From the cell containing the given text, extract its center point as [X, Y] coordinate. 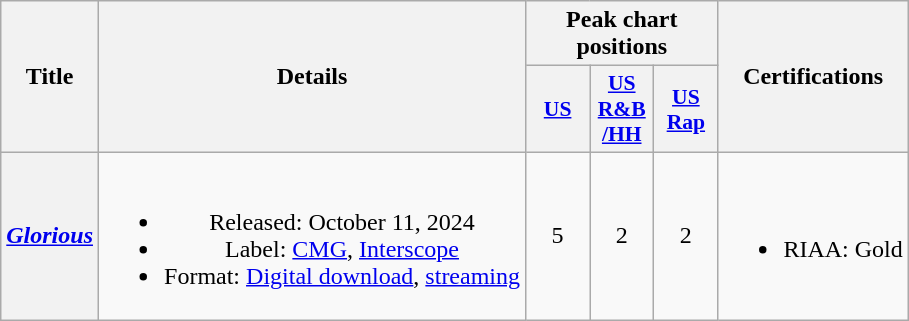
Peak chart positions [622, 34]
Details [312, 77]
USRap [686, 110]
RIAA: Gold [813, 236]
USR&B/HH [622, 110]
US [558, 110]
Released: October 11, 2024Label: CMG, InterscopeFormat: Digital download, streaming [312, 236]
5 [558, 236]
Glorious [50, 236]
Title [50, 77]
Certifications [813, 77]
